Return the (X, Y) coordinate for the center point of the cell that contains the specified text.  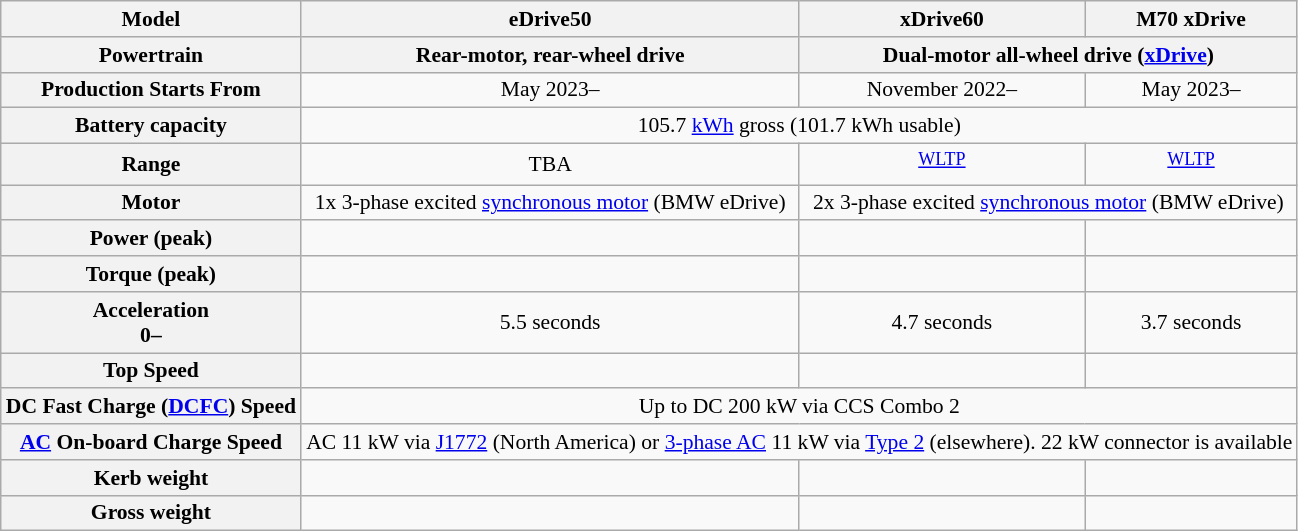
M70 xDrive (1192, 19)
3.7 seconds (1192, 322)
Battery capacity (151, 126)
105.7 kWh gross (101.7 kWh usable) (799, 126)
Rear-motor, rear-wheel drive (550, 55)
Torque (peak) (151, 274)
November 2022– (942, 90)
xDrive60 (942, 19)
DC Fast Charge (DCFC) Speed (151, 407)
Motor (151, 203)
Power (peak) (151, 239)
Up to DC 200 kW via CCS Combo 2 (799, 407)
Model (151, 19)
Acceleration0– (151, 322)
Kerb weight (151, 478)
4.7 seconds (942, 322)
AC 11 kW via J1772 (North America) or 3-phase AC 11 kW via Type 2 (elsewhere). 22 kW connector is available (799, 442)
5.5 seconds (550, 322)
Top Speed (151, 371)
Range (151, 164)
2x 3-phase excited synchronous motor (BMW eDrive) (1048, 203)
AC On-board Charge Speed (151, 442)
TBA (550, 164)
Production Starts From (151, 90)
Gross weight (151, 513)
eDrive50 (550, 19)
Dual-motor all-wheel drive (xDrive) (1048, 55)
1x 3-phase excited synchronous motor (BMW eDrive) (550, 203)
Powertrain (151, 55)
